Return the (X, Y) coordinate for the center point of the cell that contains the specified text.  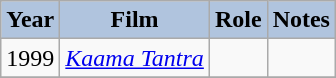
1999 (30, 58)
Year (30, 20)
Notes (301, 20)
Role (238, 20)
Film (135, 20)
Kaama Tantra (135, 58)
